From the cell containing the given text, extract its center point as [x, y] coordinate. 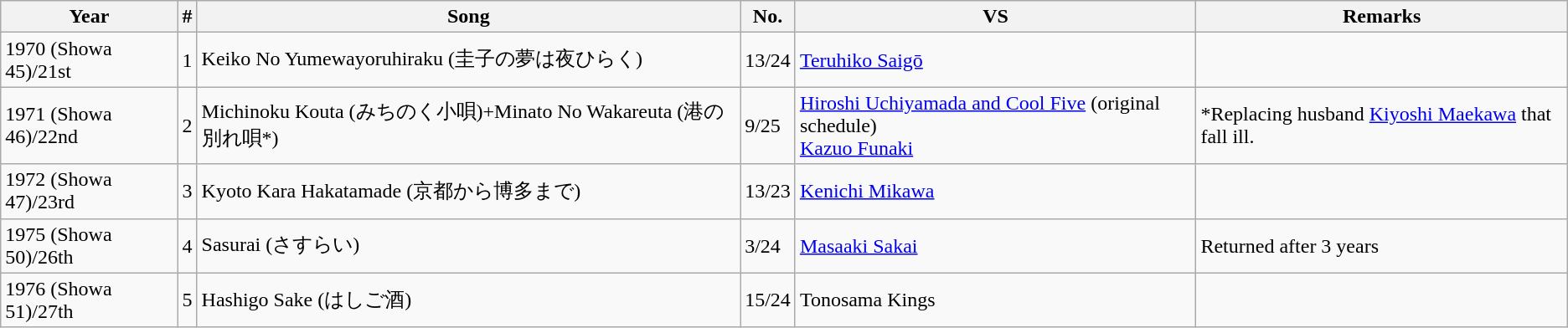
5 [188, 300]
Keiko No Yumewayoruhiraku (圭子の夢は夜ひらく) [469, 60]
Kyoto Kara Hakatamade (京都から博多まで) [469, 191]
Song [469, 17]
1 [188, 60]
Teruhiko Saigō [995, 60]
Kenichi Mikawa [995, 191]
Tonosama Kings [995, 300]
Returned after 3 years [1382, 246]
Hashigo Sake (はしご酒) [469, 300]
Year [89, 17]
Michinoku Kouta (みちのく小唄)+Minato No Wakareuta (港の別れ唄*) [469, 126]
13/23 [768, 191]
1970 (Showa 45)/21st [89, 60]
Masaaki Sakai [995, 246]
*Replacing husband Kiyoshi Maekawa that fall ill. [1382, 126]
Hiroshi Uchiyamada and Cool Five (original schedule)Kazuo Funaki [995, 126]
4 [188, 246]
13/24 [768, 60]
Sasurai (さすらい) [469, 246]
No. [768, 17]
1975 (Showa 50)/26th [89, 246]
9/25 [768, 126]
3 [188, 191]
1976 (Showa 51)/27th [89, 300]
1971 (Showa 46)/22nd [89, 126]
1972 (Showa 47)/23rd [89, 191]
VS [995, 17]
3/24 [768, 246]
# [188, 17]
15/24 [768, 300]
2 [188, 126]
Remarks [1382, 17]
